Detect which cell encompasses the target text, then output its [x, y] center coordinate. 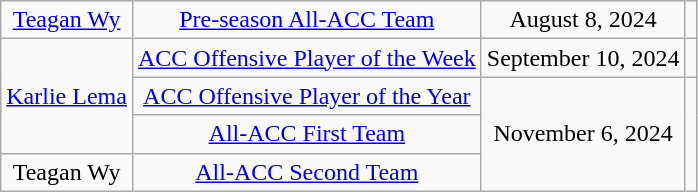
September 10, 2024 [583, 58]
ACC Offensive Player of the Week [306, 58]
All-ACC Second Team [306, 172]
August 8, 2024 [583, 20]
Pre-season All-ACC Team [306, 20]
November 6, 2024 [583, 134]
All-ACC First Team [306, 134]
ACC Offensive Player of the Year [306, 96]
Karlie Lema [67, 96]
